Pinpoint the cell where the given text exists, returning its (x, y) midpoint coordinate. 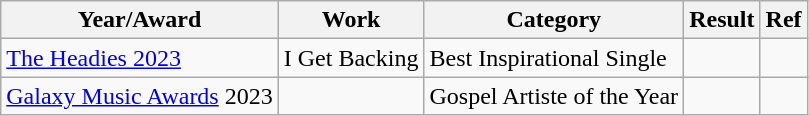
Category (554, 20)
The Headies 2023 (140, 58)
Galaxy Music Awards 2023 (140, 96)
Work (351, 20)
Year/Award (140, 20)
Gospel Artiste of the Year (554, 96)
Ref (784, 20)
Result (722, 20)
I Get Backing (351, 58)
Best Inspirational Single (554, 58)
